Return the [X, Y] coordinate for the center point of the cell that contains the specified text.  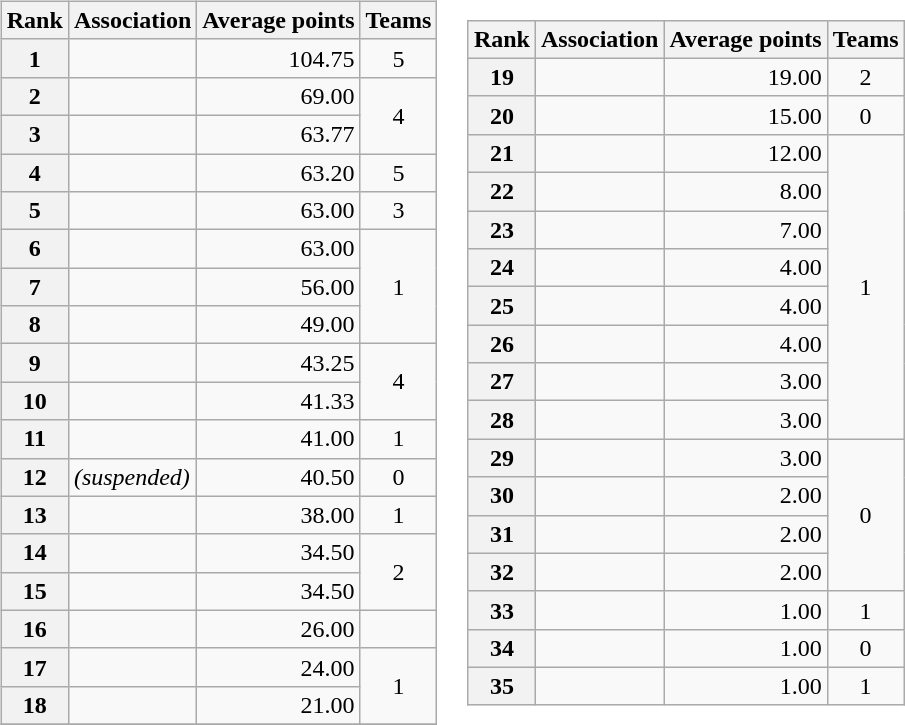
26.00 [278, 629]
6 [34, 249]
29 [502, 458]
14 [34, 553]
7 [34, 287]
35 [502, 686]
22 [502, 192]
43.25 [278, 363]
33 [502, 610]
12 [34, 477]
8 [34, 325]
38.00 [278, 515]
(suspended) [132, 477]
34 [502, 648]
8.00 [746, 192]
12.00 [746, 153]
63.20 [278, 173]
24 [502, 268]
21 [502, 153]
56.00 [278, 287]
26 [502, 344]
32 [502, 572]
15.00 [746, 115]
23 [502, 230]
21.00 [278, 705]
17 [34, 667]
20 [502, 115]
19.00 [746, 77]
104.75 [278, 58]
63.77 [278, 134]
19 [502, 77]
11 [34, 439]
49.00 [278, 325]
27 [502, 382]
10 [34, 401]
41.33 [278, 401]
15 [34, 591]
18 [34, 705]
9 [34, 363]
24.00 [278, 667]
30 [502, 496]
31 [502, 534]
40.50 [278, 477]
28 [502, 420]
7.00 [746, 230]
13 [34, 515]
69.00 [278, 96]
41.00 [278, 439]
25 [502, 306]
16 [34, 629]
